Capture the cell that displays the provided text and extract its (x, y) central coordinate. 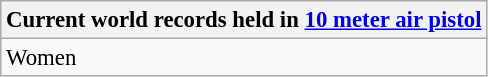
Women (244, 58)
Current world records held in 10 meter air pistol (244, 20)
